Find where the given text appears and provide that cell's center as [X, Y] coordinate. 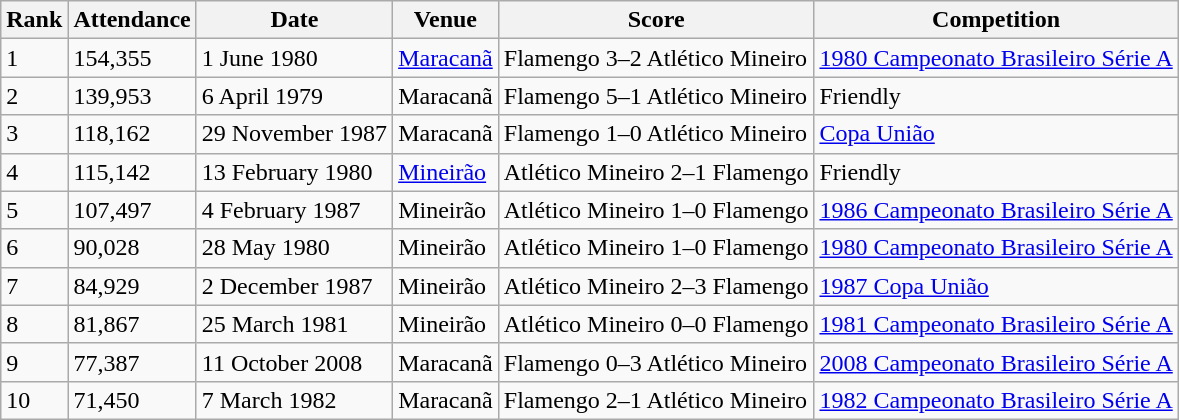
4 [34, 172]
2 [34, 96]
Flamengo 2–1 Atlético Mineiro [656, 400]
Flamengo 0–3 Atlético Mineiro [656, 362]
Flamengo 5–1 Atlético Mineiro [656, 96]
1 June 1980 [294, 58]
7 [34, 286]
115,142 [132, 172]
10 [34, 400]
Flamengo 1–0 Atlético Mineiro [656, 134]
1981 Campeonato Brasileiro Série A [996, 324]
28 May 1980 [294, 248]
90,028 [132, 248]
Score [656, 20]
29 November 1987 [294, 134]
13 February 1980 [294, 172]
1 [34, 58]
8 [34, 324]
Copa União [996, 134]
Venue [446, 20]
Competition [996, 20]
Flamengo 3–2 Atlético Mineiro [656, 58]
1987 Copa União [996, 286]
Rank [34, 20]
6 [34, 248]
1986 Campeonato Brasileiro Série A [996, 210]
154,355 [132, 58]
6 April 1979 [294, 96]
7 March 1982 [294, 400]
25 March 1981 [294, 324]
2008 Campeonato Brasileiro Série A [996, 362]
71,450 [132, 400]
139,953 [132, 96]
Atlético Mineiro 0–0 Flamengo [656, 324]
4 February 1987 [294, 210]
5 [34, 210]
Atlético Mineiro 2–1 Flamengo [656, 172]
3 [34, 134]
107,497 [132, 210]
Date [294, 20]
Attendance [132, 20]
2 December 1987 [294, 286]
1982 Campeonato Brasileiro Série A [996, 400]
118,162 [132, 134]
81,867 [132, 324]
9 [34, 362]
84,929 [132, 286]
Atlético Mineiro 2–3 Flamengo [656, 286]
11 October 2008 [294, 362]
77,387 [132, 362]
